Return [X, Y] of the center of cell containing provided text 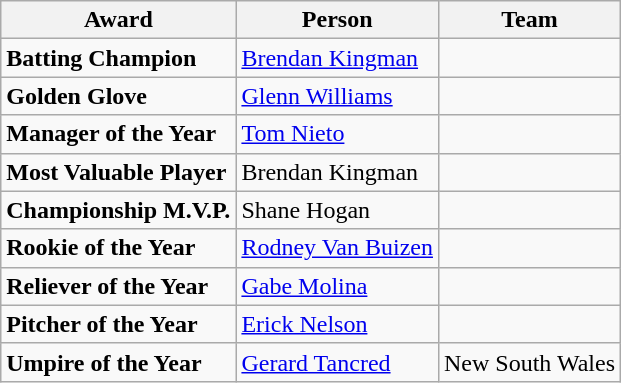
New South Wales [529, 362]
Umpire of the Year [118, 362]
Pitcher of the Year [118, 324]
Rodney Van Buizen [338, 248]
Tom Nieto [338, 134]
Erick Nelson [338, 324]
Reliever of the Year [118, 286]
Manager of the Year [118, 134]
Golden Glove [118, 96]
Shane Hogan [338, 210]
Gabe Molina [338, 286]
Championship M.V.P. [118, 210]
Gerard Tancred [338, 362]
Team [529, 20]
Most Valuable Player [118, 172]
Award [118, 20]
Person [338, 20]
Rookie of the Year [118, 248]
Glenn Williams [338, 96]
Batting Champion [118, 58]
